From the cell containing the given text, extract its center point as [X, Y] coordinate. 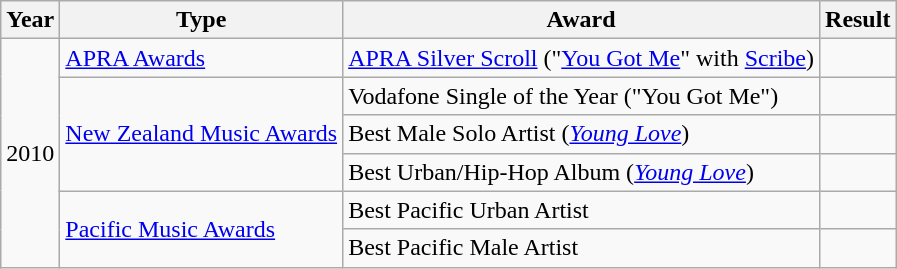
APRA Awards [202, 58]
Type [202, 20]
Year [30, 20]
Best Urban/Hip-Hop Album (Young Love) [582, 172]
New Zealand Music Awards [202, 134]
Best Pacific Male Artist [582, 248]
Pacific Music Awards [202, 229]
APRA Silver Scroll ("You Got Me" with Scribe) [582, 58]
Result [858, 20]
Best Pacific Urban Artist [582, 210]
Best Male Solo Artist (Young Love) [582, 134]
2010 [30, 153]
Vodafone Single of the Year ("You Got Me") [582, 96]
Award [582, 20]
